Return [X, Y] of the center of cell containing provided text 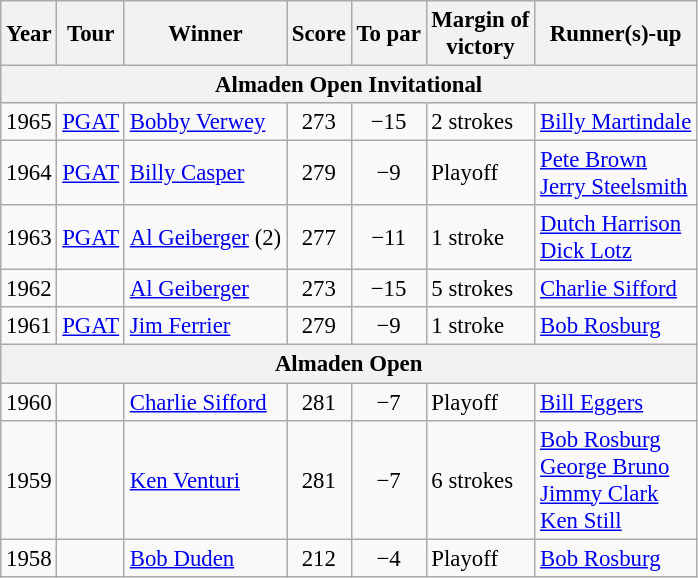
277 [318, 238]
Jim Ferrier [205, 327]
To par [388, 34]
Tour [91, 34]
Dutch Harrison Dick Lotz [616, 238]
1961 [29, 327]
Year [29, 34]
1958 [29, 558]
1965 [29, 122]
Winner [205, 34]
Almaden Open Invitational [349, 85]
5 strokes [480, 289]
Al Geiberger (2) [205, 238]
Almaden Open [349, 364]
1960 [29, 402]
Bob Duden [205, 558]
Bobby Verwey [205, 122]
1959 [29, 480]
6 strokes [480, 480]
Score [318, 34]
Margin ofvictory [480, 34]
1962 [29, 289]
1963 [29, 238]
Pete Brown Jerry Steelsmith [616, 174]
Runner(s)-up [616, 34]
Ken Venturi [205, 480]
Al Geiberger [205, 289]
−11 [388, 238]
2 strokes [480, 122]
−4 [388, 558]
1964 [29, 174]
Bill Eggers [616, 402]
212 [318, 558]
Billy Martindale [616, 122]
Billy Casper [205, 174]
Bob Rosburg George Bruno Jimmy Clark Ken Still [616, 480]
